Return [X, Y] of the center of cell containing provided text 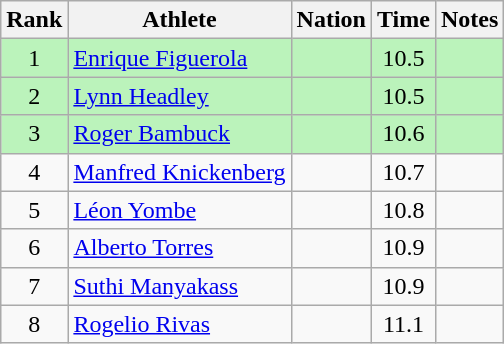
11.1 [403, 324]
10.6 [403, 134]
Nation [331, 20]
6 [34, 248]
Notes [469, 20]
Manfred Knickenberg [180, 172]
3 [34, 134]
Rogelio Rivas [180, 324]
4 [34, 172]
10.7 [403, 172]
2 [34, 96]
Léon Yombe [180, 210]
Enrique Figuerola [180, 58]
1 [34, 58]
5 [34, 210]
Roger Bambuck [180, 134]
Time [403, 20]
Athlete [180, 20]
Lynn Headley [180, 96]
10.8 [403, 210]
Suthi Manyakass [180, 286]
7 [34, 286]
Rank [34, 20]
Alberto Torres [180, 248]
8 [34, 324]
